Return the [x, y] coordinate for the center point of the cell that contains the specified text.  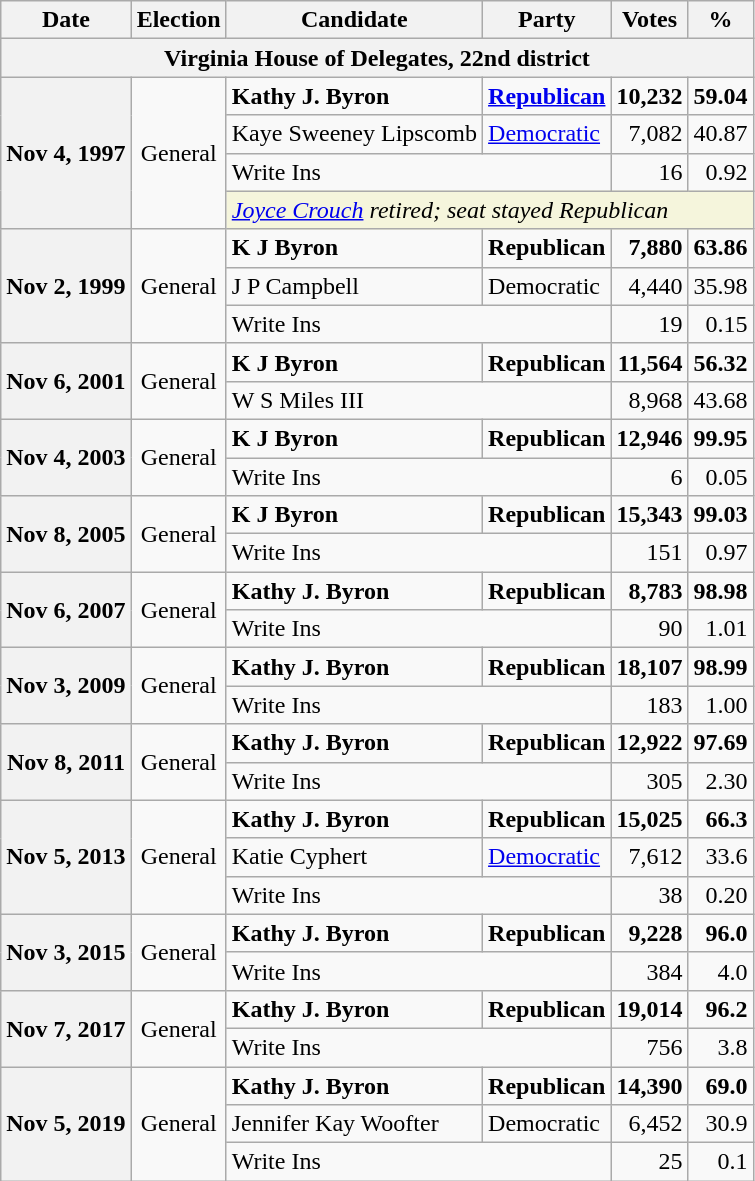
98.99 [720, 667]
99.95 [720, 438]
2.30 [720, 781]
Nov 5, 2013 [66, 857]
Joyce Crouch retired; seat stayed Republican [490, 210]
66.3 [720, 819]
9,228 [650, 933]
J P Campbell [354, 286]
384 [650, 971]
38 [650, 895]
Nov 3, 2009 [66, 686]
8,968 [650, 400]
11,564 [650, 362]
0.15 [720, 324]
305 [650, 781]
Votes [650, 20]
% [720, 20]
Nov 4, 2003 [66, 457]
6,452 [650, 1124]
90 [650, 629]
Nov 4, 1997 [66, 153]
19,014 [650, 1009]
0.97 [720, 553]
Nov 2, 1999 [66, 286]
1.00 [720, 705]
0.1 [720, 1162]
16 [650, 172]
Date [66, 20]
12,922 [650, 743]
Nov 5, 2019 [66, 1123]
14,390 [650, 1085]
4.0 [720, 971]
96.0 [720, 933]
Nov 6, 2007 [66, 610]
8,783 [650, 591]
63.86 [720, 248]
Kaye Sweeney Lipscomb [354, 134]
W S Miles III [418, 400]
10,232 [650, 96]
Nov 7, 2017 [66, 1028]
183 [650, 705]
56.32 [720, 362]
69.0 [720, 1085]
25 [650, 1162]
Nov 8, 2011 [66, 762]
15,025 [650, 819]
7,880 [650, 248]
12,946 [650, 438]
0.92 [720, 172]
Virginia House of Delegates, 22nd district [377, 58]
7,082 [650, 134]
99.03 [720, 515]
96.2 [720, 1009]
0.05 [720, 477]
Nov 3, 2015 [66, 952]
33.6 [720, 857]
98.98 [720, 591]
40.87 [720, 134]
Nov 8, 2005 [66, 534]
15,343 [650, 515]
19 [650, 324]
Election [178, 20]
151 [650, 553]
6 [650, 477]
59.04 [720, 96]
97.69 [720, 743]
Jennifer Kay Woofter [354, 1124]
43.68 [720, 400]
30.9 [720, 1124]
7,612 [650, 857]
Candidate [354, 20]
756 [650, 1047]
Katie Cyphert [354, 857]
4,440 [650, 286]
3.8 [720, 1047]
Nov 6, 2001 [66, 381]
Party [547, 20]
35.98 [720, 286]
1.01 [720, 629]
0.20 [720, 895]
18,107 [650, 667]
